Scan for the cell matching the given text and deliver its (x, y) coordinate at center. 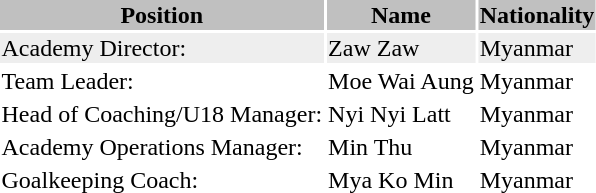
Academy Operations Manager: (162, 147)
Zaw Zaw (402, 48)
Team Leader: (162, 81)
Position (162, 15)
Head of Coaching/U18 Manager: (162, 114)
Moe Wai Aung (402, 81)
Nationality (537, 15)
Academy Director: (162, 48)
Name (402, 15)
Nyi Nyi Latt (402, 114)
Min Thu (402, 147)
